Provide the (X, Y) coordinate of the cell's center where the given text is located.  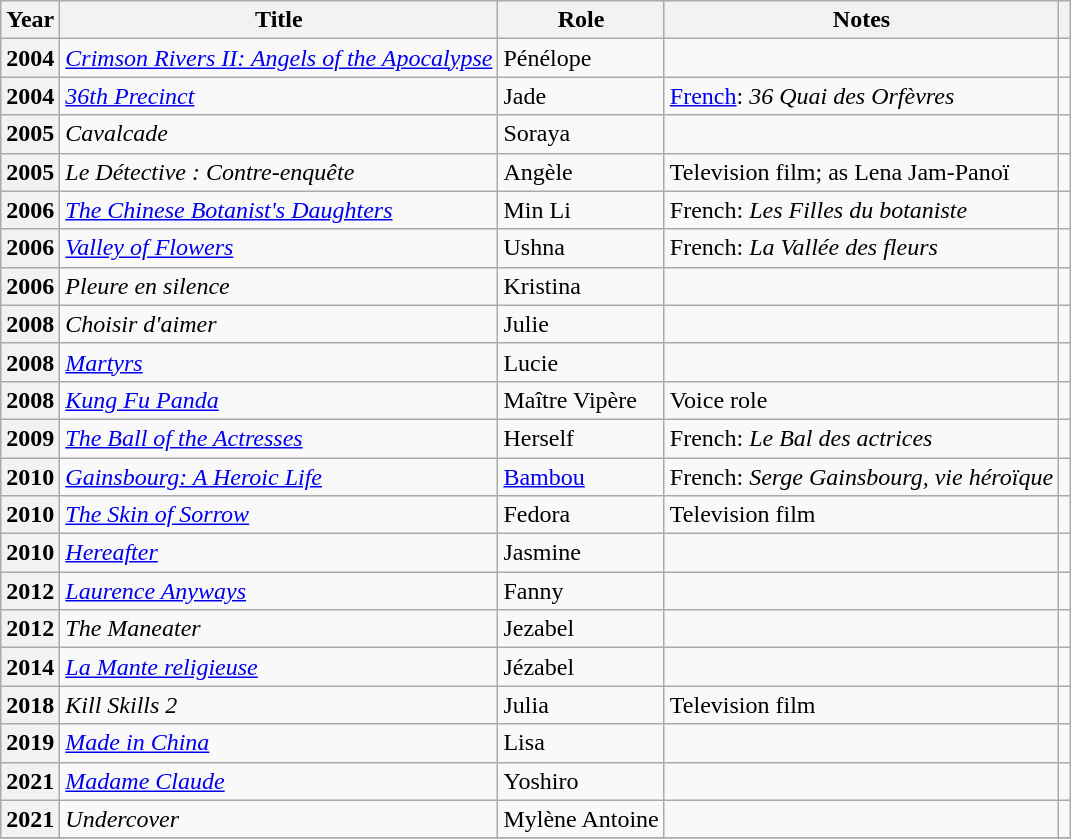
Title (279, 20)
The Chinese Botanist's Daughters (279, 210)
2019 (30, 743)
Julia (581, 705)
36th Precinct (279, 96)
Notes (861, 20)
Jasmine (581, 553)
Made in China (279, 743)
Fanny (581, 591)
Le Détective : Contre-enquête (279, 172)
Cavalcade (279, 134)
The Ball of the Actresses (279, 438)
Yoshiro (581, 781)
Lucie (581, 362)
2014 (30, 667)
French: Serge Gainsbourg, vie héroïque (861, 477)
Choisir d'aimer (279, 324)
2018 (30, 705)
Fedora (581, 515)
Angèle (581, 172)
French: Les Filles du botaniste (861, 210)
La Mante religieuse (279, 667)
Year (30, 20)
Lisa (581, 743)
French: 36 Quai des Orfèvres (861, 96)
Soraya (581, 134)
Bambou (581, 477)
Pénélope (581, 58)
Valley of Flowers (279, 248)
Role (581, 20)
Julie (581, 324)
Min Li (581, 210)
Maître Vipère (581, 400)
Ushna (581, 248)
Pleure en silence (279, 286)
Jade (581, 96)
The Maneater (279, 629)
Television film; as Lena Jam-Panoï (861, 172)
Voice role (861, 400)
2009 (30, 438)
The Skin of Sorrow (279, 515)
Laurence Anyways (279, 591)
French: Le Bal des actrices (861, 438)
Madame Claude (279, 781)
Gainsbourg: A Heroic Life (279, 477)
Mylène Antoine (581, 819)
Hereafter (279, 553)
Herself (581, 438)
Martyrs (279, 362)
Undercover (279, 819)
Kill Skills 2 (279, 705)
Kristina (581, 286)
Jézabel (581, 667)
Crimson Rivers II: Angels of the Apocalypse (279, 58)
Kung Fu Panda (279, 400)
French: La Vallée des fleurs (861, 248)
Jezabel (581, 629)
